Determine the [X, Y] coordinate at the center of the cell enclosing the given text.  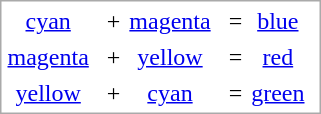
red [278, 56]
green [278, 92]
blue [278, 20]
